Extract the [x, y] coordinate from the center of the cell holding the provided text.  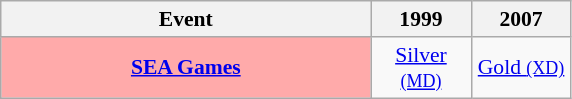
SEA Games [186, 68]
1999 [421, 19]
Event [186, 19]
Gold (XD) [521, 68]
Silver (MD) [421, 68]
2007 [521, 19]
